Determine the [x, y] coordinate at the center of the cell enclosing the given text.  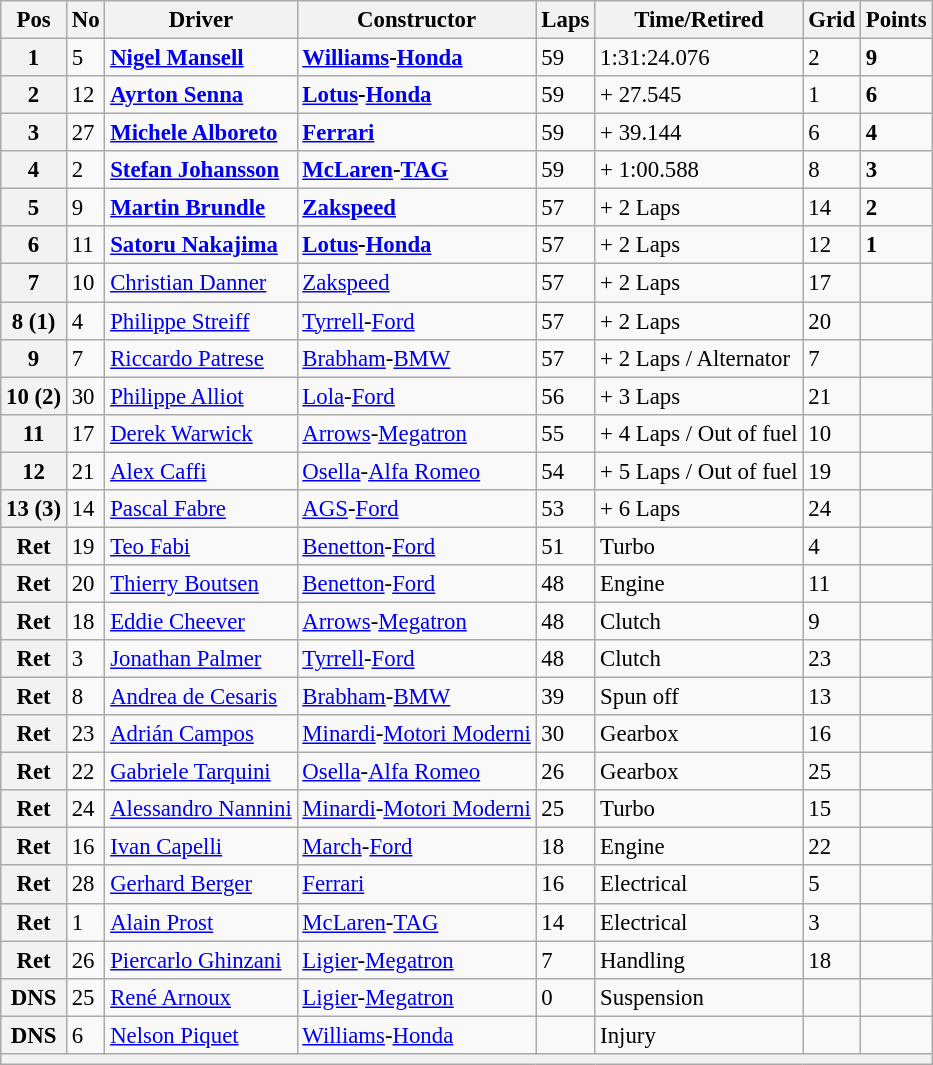
55 [566, 433]
53 [566, 509]
Alessandro Nannini [201, 809]
Stefan Johansson [201, 170]
Michele Alboreto [201, 133]
Thierry Boutsen [201, 584]
Injury [699, 1035]
Alain Prost [201, 922]
1:31:24.076 [699, 58]
51 [566, 546]
+ 6 Laps [699, 509]
13 [832, 697]
Nelson Piquet [201, 1035]
15 [832, 809]
Grid [832, 20]
+ 2 Laps / Alternator [699, 358]
No [85, 20]
Spun off [699, 697]
Jonathan Palmer [201, 659]
+ 39.144 [699, 133]
39 [566, 697]
Lola-Ford [416, 396]
Teo Fabi [201, 546]
+ 4 Laps / Out of fuel [699, 433]
Driver [201, 20]
Eddie Cheever [201, 621]
March-Ford [416, 847]
0 [566, 997]
+ 3 Laps [699, 396]
10 (2) [34, 396]
+ 1:00.588 [699, 170]
Time/Retired [699, 20]
AGS-Ford [416, 509]
+ 5 Laps / Out of fuel [699, 471]
Alex Caffi [201, 471]
Handling [699, 960]
28 [85, 885]
Gabriele Tarquini [201, 772]
8 (1) [34, 321]
56 [566, 396]
Adrián Campos [201, 734]
Gerhard Berger [201, 885]
Ayrton Senna [201, 95]
Pos [34, 20]
+ 27.545 [699, 95]
54 [566, 471]
Pascal Fabre [201, 509]
Satoru Nakajima [201, 245]
Philippe Streiff [201, 321]
Philippe Alliot [201, 396]
13 (3) [34, 509]
Suspension [699, 997]
Christian Danner [201, 283]
Piercarlo Ghinzani [201, 960]
27 [85, 133]
Derek Warwick [201, 433]
Laps [566, 20]
Ivan Capelli [201, 847]
Constructor [416, 20]
Points [896, 20]
René Arnoux [201, 997]
Andrea de Cesaris [201, 697]
Nigel Mansell [201, 58]
Riccardo Patrese [201, 358]
Martin Brundle [201, 208]
